Return [X, Y] of the center of cell containing provided text 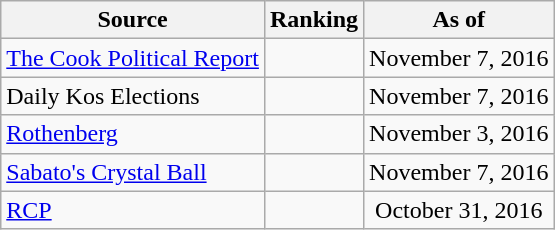
November 3, 2016 [459, 134]
Daily Kos Elections [133, 96]
Sabato's Crystal Ball [133, 172]
RCP [133, 210]
Source [133, 20]
As of [459, 20]
Rothenberg [133, 134]
The Cook Political Report [133, 58]
Ranking [314, 20]
October 31, 2016 [459, 210]
